Output the [X, Y] coordinate of the center of the cell containing the given text.  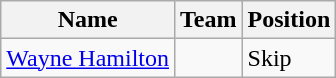
Skip [289, 58]
Team [209, 20]
Name [88, 20]
Position [289, 20]
Wayne Hamilton [88, 58]
